Return (x, y) of the center of cell containing provided text 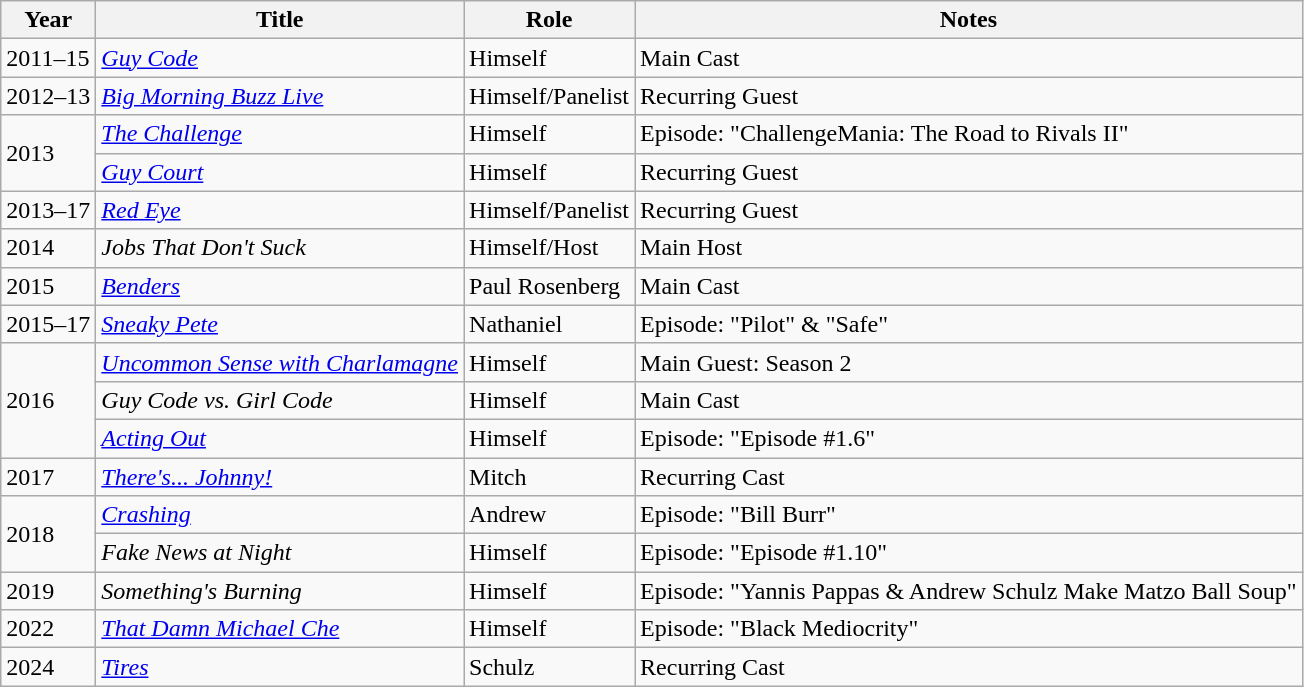
2013–17 (48, 210)
2018 (48, 534)
Episode: "Yannis Pappas & Andrew Schulz Make Matzo Ball Soup" (969, 591)
2013 (48, 153)
Acting Out (280, 438)
2016 (48, 400)
2019 (48, 591)
Fake News at Night (280, 553)
2011–15 (48, 58)
Sneaky Pete (280, 324)
Episode: "Bill Burr" (969, 515)
Guy Court (280, 172)
Paul Rosenberg (550, 286)
Tires (280, 667)
Main Host (969, 248)
Red Eye (280, 210)
Nathaniel (550, 324)
Schulz (550, 667)
Episode: "ChallengeMania: The Road to Rivals II" (969, 134)
2022 (48, 629)
Episode: "Pilot" & "Safe" (969, 324)
2015–17 (48, 324)
Notes (969, 20)
Episode: "Episode #1.10" (969, 553)
Episode: "Episode #1.6" (969, 438)
Big Morning Buzz Live (280, 96)
The Challenge (280, 134)
Mitch (550, 477)
Something's Burning (280, 591)
Jobs That Don't Suck (280, 248)
Guy Code (280, 58)
Year (48, 20)
There's... Johnny! (280, 477)
Role (550, 20)
2014 (48, 248)
2015 (48, 286)
That Damn Michael Che (280, 629)
Crashing (280, 515)
Uncommon Sense with Charlamagne (280, 362)
Title (280, 20)
Benders (280, 286)
Guy Code vs. Girl Code (280, 400)
Himself/Host (550, 248)
Andrew (550, 515)
2017 (48, 477)
Episode: "Black Mediocrity" (969, 629)
Main Guest: Season 2 (969, 362)
2012–13 (48, 96)
2024 (48, 667)
